Output the [x, y] coordinate of the center of the cell containing the given text.  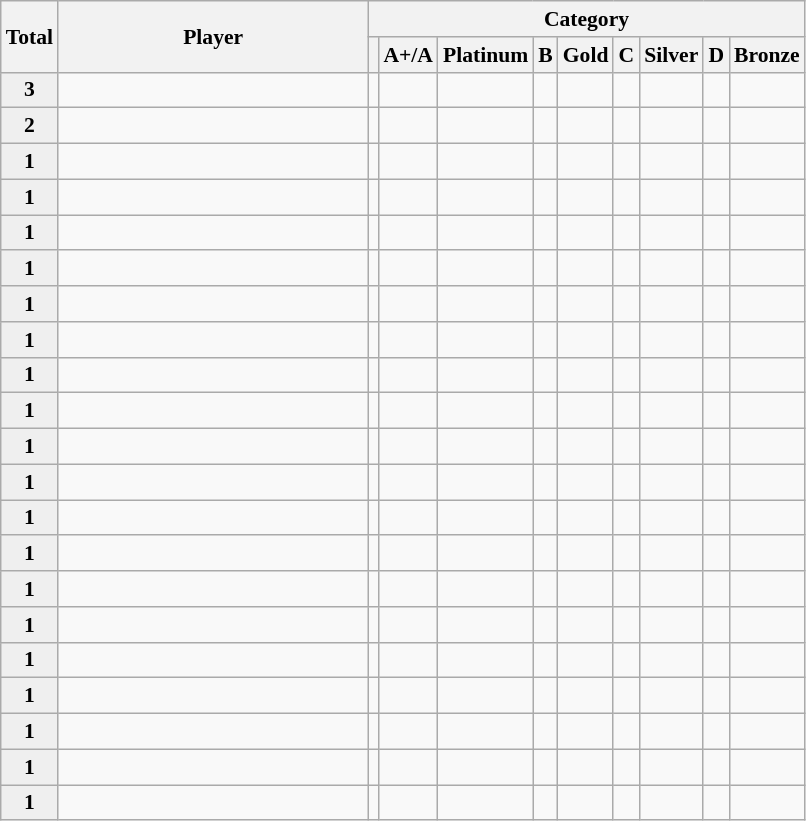
Category [586, 19]
A+/A [408, 55]
Total [30, 36]
Silver [671, 55]
2 [30, 126]
D [716, 55]
C [626, 55]
3 [30, 90]
Bronze [767, 55]
B [546, 55]
Gold [586, 55]
Player [213, 36]
Platinum [486, 55]
